From the cell containing the given text, extract its center point as [X, Y] coordinate. 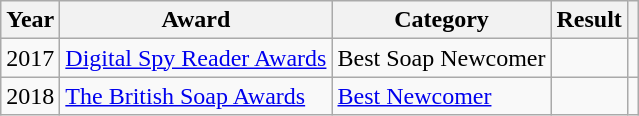
Best Newcomer [442, 96]
Result [589, 20]
Best Soap Newcomer [442, 58]
The British Soap Awards [196, 96]
Digital Spy Reader Awards [196, 58]
Year [30, 20]
2018 [30, 96]
Category [442, 20]
2017 [30, 58]
Award [196, 20]
